Return (X, Y) of the center of cell containing provided text 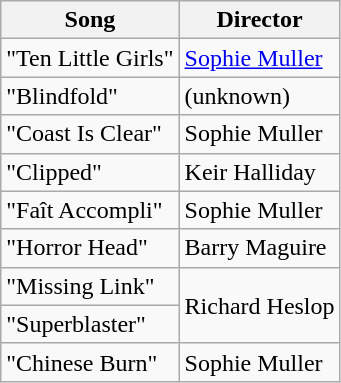
"Coast Is Clear" (90, 134)
Song (90, 20)
"Missing Link" (90, 286)
"Chinese Burn" (90, 362)
Keir Halliday (260, 172)
(unknown) (260, 96)
Barry Maguire (260, 248)
"Ten Little Girls" (90, 58)
"Horror Head" (90, 248)
"Faît Accompli" (90, 210)
"Blindfold" (90, 96)
"Clipped" (90, 172)
Richard Heslop (260, 305)
"Superblaster" (90, 324)
Director (260, 20)
